Return the (x, y) coordinate for the center point of the cell that contains the specified text.  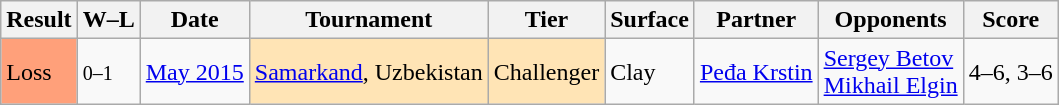
Date (194, 20)
Surface (650, 20)
W–L (108, 20)
Peđa Krstin (756, 72)
May 2015 (194, 72)
Opponents (890, 20)
Samarkand, Uzbekistan (368, 72)
Tier (546, 20)
Sergey Betov Mikhail Elgin (890, 72)
Clay (650, 72)
Challenger (546, 72)
0–1 (108, 72)
Result (39, 20)
Partner (756, 20)
Tournament (368, 20)
4–6, 3–6 (1010, 72)
Score (1010, 20)
Loss (39, 72)
